Search for the cell housing the specified text and yield its [x, y] center coordinate. 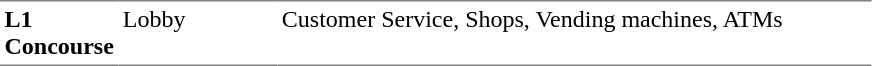
L1Concourse [59, 33]
Customer Service, Shops, Vending machines, ATMs [574, 33]
Lobby [198, 33]
